From the cell containing the given text, extract its center point as [x, y] coordinate. 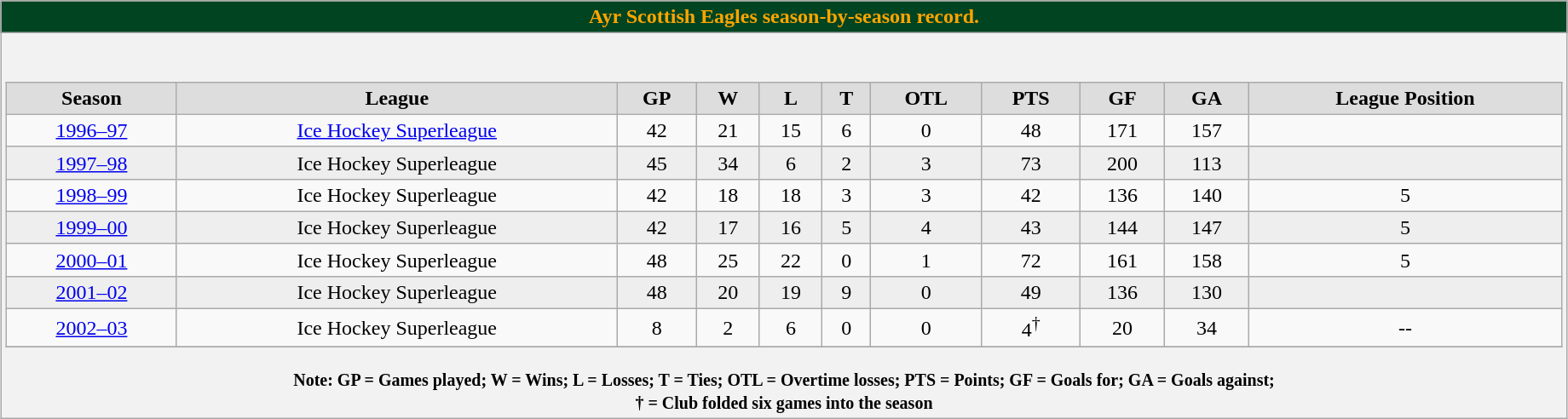
2000–01 [91, 260]
GF [1123, 98]
45 [656, 163]
144 [1123, 227]
1 [926, 260]
1999–00 [91, 227]
22 [791, 260]
19 [791, 292]
4 [926, 227]
17 [728, 227]
8 [656, 329]
130 [1207, 292]
158 [1207, 260]
9 [847, 292]
113 [1207, 163]
OTL [926, 98]
-- [1406, 329]
73 [1031, 163]
171 [1123, 130]
Ayr Scottish Eagles season-by-season record. [784, 17]
72 [1031, 260]
4† [1031, 329]
1998–99 [91, 195]
25 [728, 260]
League [397, 98]
200 [1123, 163]
W [728, 98]
GA [1207, 98]
League Position [1406, 98]
157 [1207, 130]
15 [791, 130]
Season [91, 98]
L [791, 98]
43 [1031, 227]
16 [791, 227]
1996–97 [91, 130]
147 [1207, 227]
21 [728, 130]
GP [656, 98]
PTS [1031, 98]
2001–02 [91, 292]
140 [1207, 195]
49 [1031, 292]
161 [1123, 260]
2002–03 [91, 329]
T [847, 98]
1997–98 [91, 163]
